Detect which cell encompasses the target text, then output its (x, y) center coordinate. 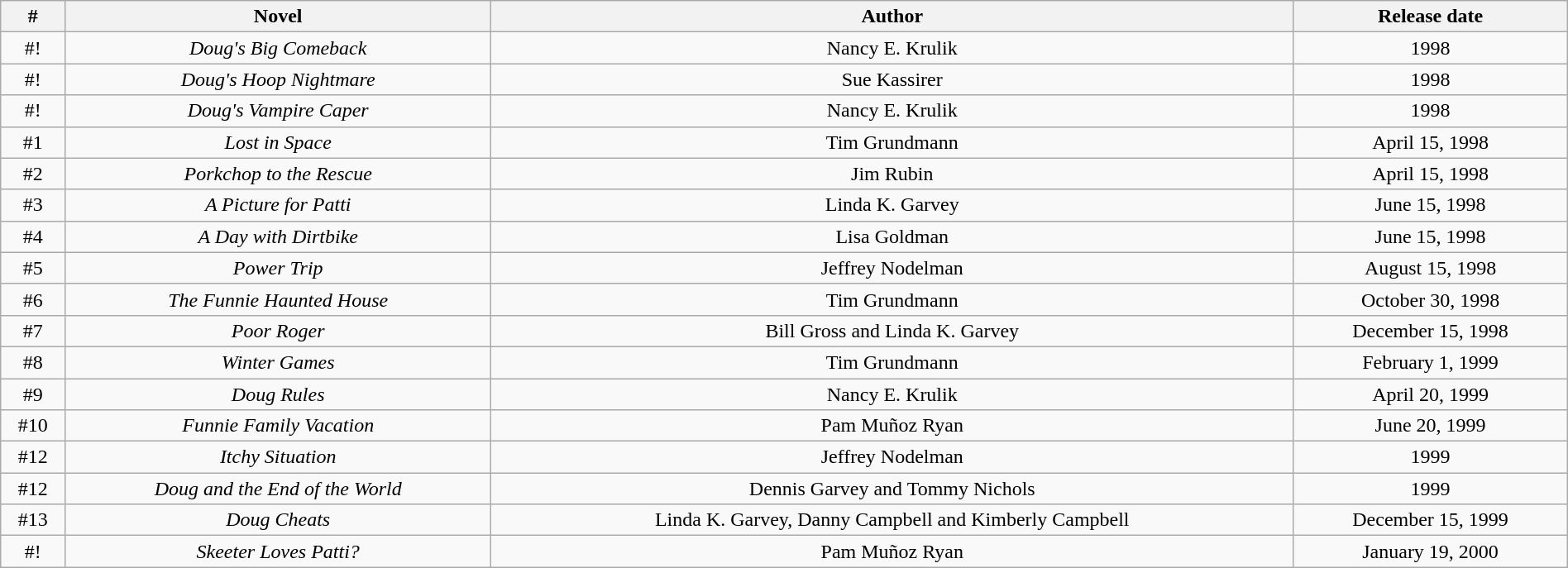
#6 (33, 299)
August 15, 1998 (1431, 268)
# (33, 17)
Itchy Situation (278, 457)
#1 (33, 142)
June 20, 1999 (1431, 426)
#2 (33, 174)
February 1, 1999 (1431, 362)
Dennis Garvey and Tommy Nichols (892, 489)
Lost in Space (278, 142)
Doug Rules (278, 394)
Funnie Family Vacation (278, 426)
Bill Gross and Linda K. Garvey (892, 331)
Doug Cheats (278, 520)
Jim Rubin (892, 174)
A Picture for Patti (278, 205)
#4 (33, 236)
October 30, 1998 (1431, 299)
January 19, 2000 (1431, 551)
#13 (33, 520)
April 20, 1999 (1431, 394)
Power Trip (278, 268)
Doug and the End of the World (278, 489)
Poor Roger (278, 331)
#8 (33, 362)
Author (892, 17)
Porkchop to the Rescue (278, 174)
December 15, 1998 (1431, 331)
Linda K. Garvey (892, 205)
Linda K. Garvey, Danny Campbell and Kimberly Campbell (892, 520)
#10 (33, 426)
The Funnie Haunted House (278, 299)
#9 (33, 394)
Novel (278, 17)
Skeeter Loves Patti? (278, 551)
Lisa Goldman (892, 236)
Winter Games (278, 362)
Release date (1431, 17)
Doug's Hoop Nightmare (278, 79)
#7 (33, 331)
Doug's Big Comeback (278, 48)
#5 (33, 268)
Sue Kassirer (892, 79)
A Day with Dirtbike (278, 236)
December 15, 1999 (1431, 520)
#3 (33, 205)
Doug's Vampire Caper (278, 111)
